Return (x, y) of the center of cell containing provided text 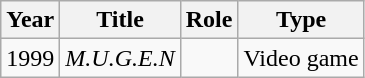
Title (120, 20)
1999 (30, 58)
Role (209, 20)
Year (30, 20)
Video game (301, 58)
Type (301, 20)
M.U.G.E.N (120, 58)
